Output the [X, Y] coordinate of the center of the cell containing the given text.  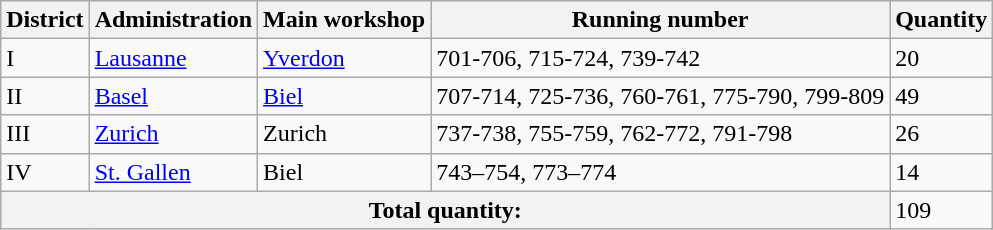
743–754, 773–774 [660, 172]
737-738, 755-759, 762-772, 791-798 [660, 134]
IV [45, 172]
III [45, 134]
Administration [173, 20]
701-706, 715-724, 739-742 [660, 58]
26 [942, 134]
Main workshop [344, 20]
District [45, 20]
Basel [173, 96]
49 [942, 96]
Running number [660, 20]
707-714, 725-736, 760-761, 775-790, 799-809 [660, 96]
Yverdon [344, 58]
109 [942, 210]
II [45, 96]
I [45, 58]
20 [942, 58]
Lausanne [173, 58]
Total quantity: [446, 210]
14 [942, 172]
Quantity [942, 20]
St. Gallen [173, 172]
